Identify which cell holds the provided text, then report its [X, Y] central coordinate. 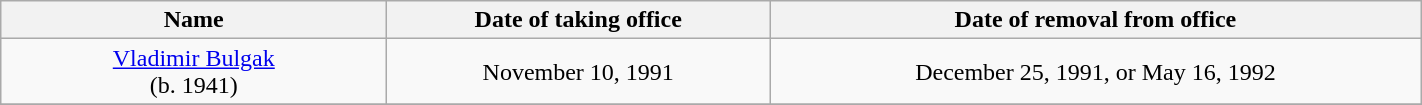
Date of removal from office [1096, 20]
Date of taking office [578, 20]
Vladimir Bulgak(b. 1941) [194, 72]
Name [194, 20]
December 25, 1991, or May 16, 1992 [1096, 72]
November 10, 1991 [578, 72]
